Provide the [x, y] coordinate of the cell's center where the given text is located.  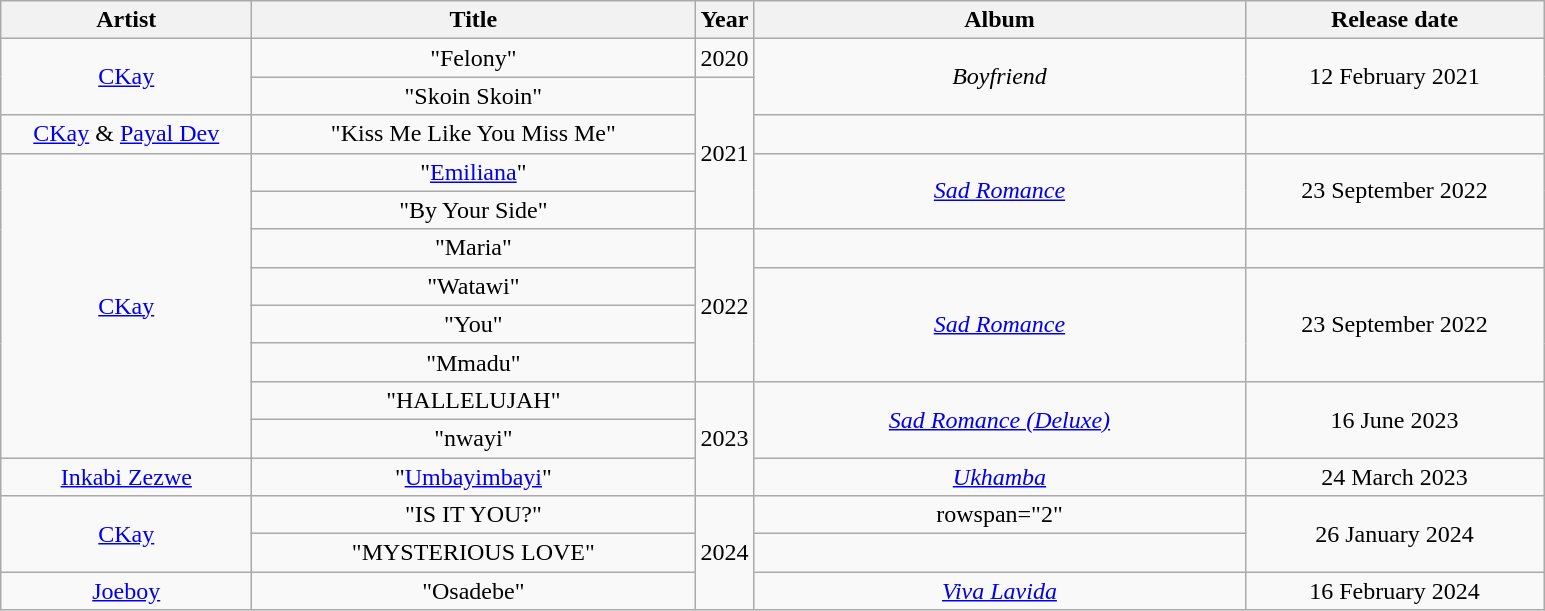
Boyfriend [1000, 77]
"Maria" [474, 248]
"Skoin Skoin" [474, 96]
"Kiss Me Like You Miss Me" [474, 134]
"Osadebe" [474, 591]
Album [1000, 20]
"IS IT YOU?" [474, 515]
2024 [724, 553]
16 February 2024 [1394, 591]
rowspan="2" [1000, 515]
Joeboy [126, 591]
Sad Romance (Deluxe) [1000, 419]
Artist [126, 20]
"HALLELUJAH" [474, 400]
2020 [724, 58]
12 February 2021 [1394, 77]
Inkabi Zezwe [126, 477]
CKay & Payal Dev [126, 134]
"By Your Side" [474, 210]
"Emiliana" [474, 172]
24 March 2023 [1394, 477]
"MYSTERIOUS LOVE" [474, 553]
Ukhamba [1000, 477]
16 June 2023 [1394, 419]
26 January 2024 [1394, 534]
"Felony" [474, 58]
Viva Lavida [1000, 591]
Title [474, 20]
2023 [724, 438]
"Umbayimbayi" [474, 477]
"nwayi" [474, 438]
Year [724, 20]
2022 [724, 305]
"Mmadu" [474, 362]
"Watawi" [474, 286]
Release date [1394, 20]
"You" [474, 324]
2021 [724, 153]
